Find where the given text appears and provide that cell's center as [X, Y] coordinate. 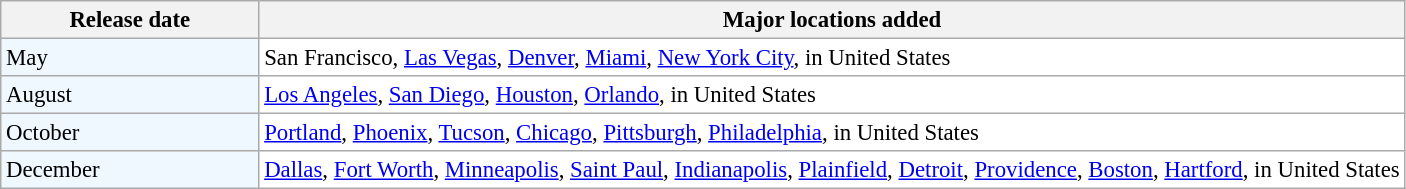
Portland, Phoenix, Tucson, Chicago, Pittsburgh, Philadelphia, in United States [832, 133]
August [130, 95]
Major locations added [832, 20]
December [130, 170]
San Francisco, Las Vegas, Denver, Miami, New York City, in United States [832, 58]
Release date [130, 20]
Los Angeles, San Diego, Houston, Orlando, in United States [832, 95]
Dallas, Fort Worth, Minneapolis, Saint Paul, Indianapolis, Plainfield, Detroit, Providence, Boston, Hartford, in United States [832, 170]
May [130, 58]
October [130, 133]
